Determine the [x, y] coordinate at the center of the cell enclosing the given text.  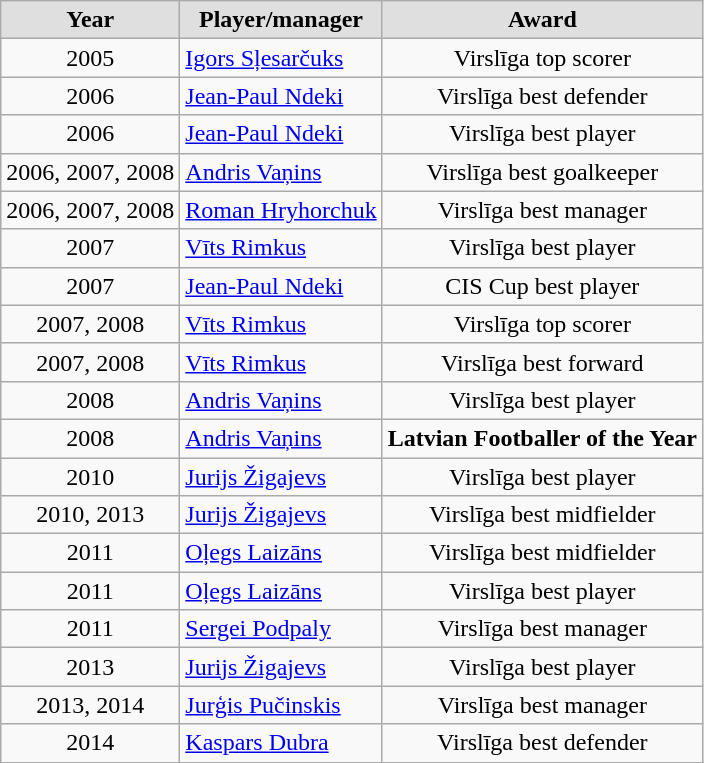
Igors Sļesarčuks [281, 58]
2013 [90, 667]
Latvian Footballer of the Year [542, 438]
Year [90, 20]
Jurģis Pučinskis [281, 705]
2010, 2013 [90, 515]
Sergei Podpaly [281, 629]
Virslīga best forward [542, 362]
Roman Hryhorchuk [281, 210]
2014 [90, 743]
Award [542, 20]
2013, 2014 [90, 705]
CIS Cup best player [542, 286]
2010 [90, 477]
2005 [90, 58]
Player/manager [281, 20]
Virslīga best goalkeeper [542, 172]
Kaspars Dubra [281, 743]
